Return the (X, Y) coordinate for the center point of the cell that contains the specified text.  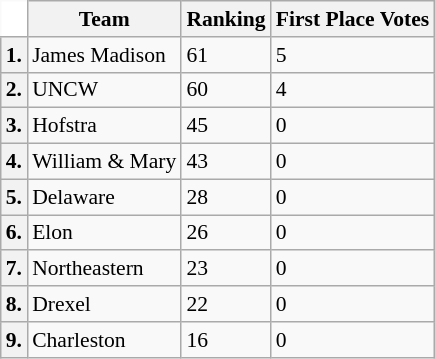
Northeastern (104, 269)
61 (226, 55)
1. (14, 55)
5. (14, 197)
Delaware (104, 197)
9. (14, 340)
23 (226, 269)
4. (14, 162)
26 (226, 233)
28 (226, 197)
Charleston (104, 340)
3. (14, 126)
5 (353, 55)
Team (104, 19)
Hofstra (104, 126)
45 (226, 126)
2. (14, 90)
UNCW (104, 90)
James Madison (104, 55)
22 (226, 304)
7. (14, 269)
4 (353, 90)
43 (226, 162)
60 (226, 90)
First Place Votes (353, 19)
Ranking (226, 19)
Drexel (104, 304)
8. (14, 304)
16 (226, 340)
6. (14, 233)
William & Mary (104, 162)
Elon (104, 233)
